Locate the cell with the specified text and output its (X, Y) center coordinate. 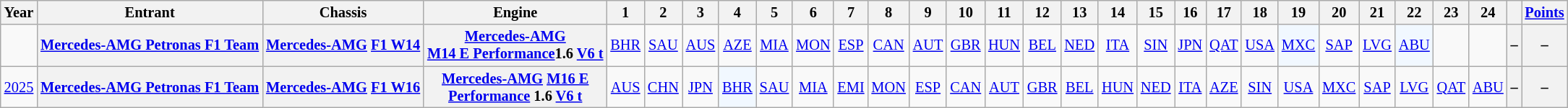
2025 (19, 87)
CHN (664, 87)
2 (664, 12)
5 (774, 12)
Mercedes-AMG F1 W14 (343, 45)
Chassis (343, 12)
24 (1488, 12)
Year (19, 12)
3 (701, 12)
12 (1042, 12)
18 (1259, 12)
15 (1156, 12)
21 (1377, 12)
16 (1190, 12)
1 (625, 12)
8 (889, 12)
13 (1079, 12)
Mercedes-AMG F1 W16 (343, 87)
11 (1004, 12)
Engine (515, 12)
Points (1544, 12)
6 (813, 12)
Mercedes-AMGM14 E Performance1.6 V6 t (515, 45)
14 (1118, 12)
17 (1223, 12)
7 (850, 12)
10 (966, 12)
22 (1414, 12)
Entrant (150, 12)
4 (737, 12)
23 (1452, 12)
EMI (850, 87)
9 (928, 12)
20 (1339, 12)
19 (1298, 12)
Mercedes-AMG M16 E Performance 1.6 V6 t (515, 87)
